Return [X, Y] of the center of cell containing provided text 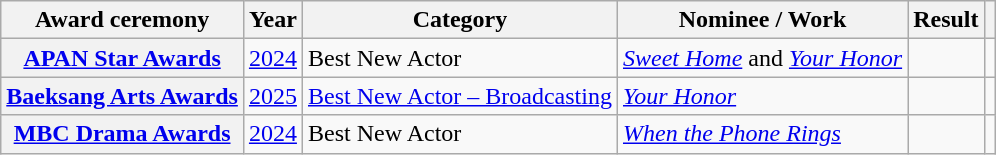
APAN Star Awards [122, 58]
Result [946, 20]
Sweet Home and Your Honor [762, 58]
When the Phone Rings [762, 134]
Award ceremony [122, 20]
MBC Drama Awards [122, 134]
2025 [272, 96]
Best New Actor – Broadcasting [460, 96]
Baeksang Arts Awards [122, 96]
Your Honor [762, 96]
Nominee / Work [762, 20]
Category [460, 20]
Year [272, 20]
